Locate the cell with the specified text and output its (X, Y) center coordinate. 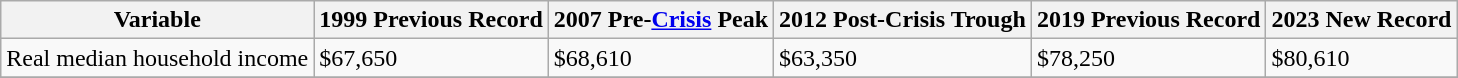
$67,650 (432, 58)
Variable (158, 20)
2007 Pre-Crisis Peak (660, 20)
$80,610 (1362, 58)
$68,610 (660, 58)
$78,250 (1148, 58)
$63,350 (903, 58)
2019 Previous Record (1148, 20)
Real median household income (158, 58)
2012 Post-Crisis Trough (903, 20)
1999 Previous Record (432, 20)
2023 New Record (1362, 20)
